Extract the (x, y) coordinate from the center of the cell holding the provided text.  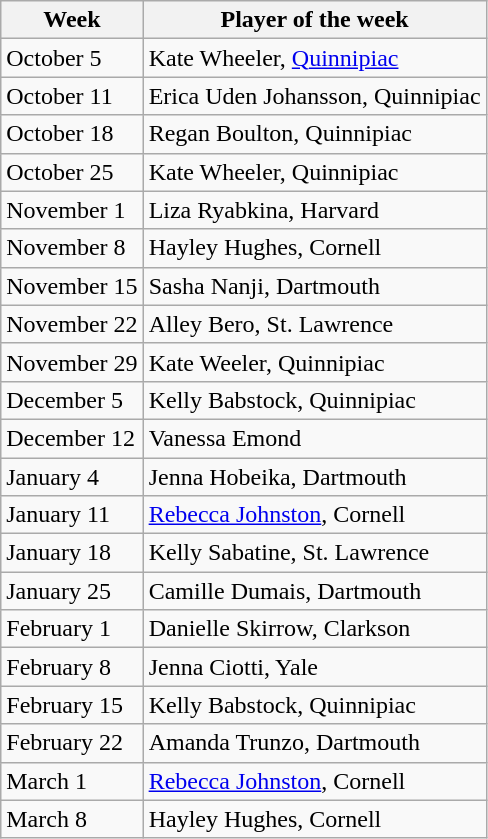
Vanessa Emond (314, 438)
February 15 (72, 705)
January 11 (72, 515)
Liza Ryabkina, Harvard (314, 210)
January 4 (72, 477)
October 5 (72, 58)
Camille Dumais, Dartmouth (314, 591)
Jenna Hobeika, Dartmouth (314, 477)
Danielle Skirrow, Clarkson (314, 629)
February 8 (72, 667)
November 1 (72, 210)
October 18 (72, 134)
December 5 (72, 400)
Erica Uden Johansson, Quinnipiac (314, 96)
October 11 (72, 96)
February 1 (72, 629)
February 22 (72, 743)
November 22 (72, 324)
Regan Boulton, Quinnipiac (314, 134)
March 8 (72, 819)
Player of the week (314, 20)
Kelly Sabatine, St. Lawrence (314, 553)
Amanda Trunzo, Dartmouth (314, 743)
March 1 (72, 781)
Week (72, 20)
Alley Bero, St. Lawrence (314, 324)
Sasha Nanji, Dartmouth (314, 286)
October 25 (72, 172)
January 25 (72, 591)
Kate Weeler, Quinnipiac (314, 362)
November 8 (72, 248)
January 18 (72, 553)
November 29 (72, 362)
Jenna Ciotti, Yale (314, 667)
December 12 (72, 438)
November 15 (72, 286)
